Capture the cell that displays the provided text and extract its [X, Y] central coordinate. 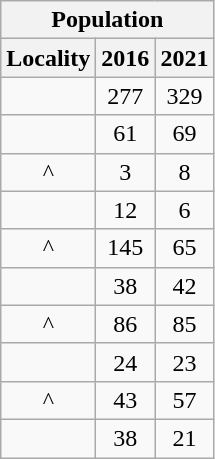
Locality [48, 58]
86 [126, 324]
329 [184, 96]
21 [184, 438]
23 [184, 362]
2021 [184, 58]
12 [126, 210]
69 [184, 134]
2016 [126, 58]
6 [184, 210]
277 [126, 96]
65 [184, 248]
57 [184, 400]
145 [126, 248]
43 [126, 400]
61 [126, 134]
3 [126, 172]
24 [126, 362]
85 [184, 324]
Population [108, 20]
8 [184, 172]
42 [184, 286]
